Output the (x, y) coordinate of the center of the cell containing the given text.  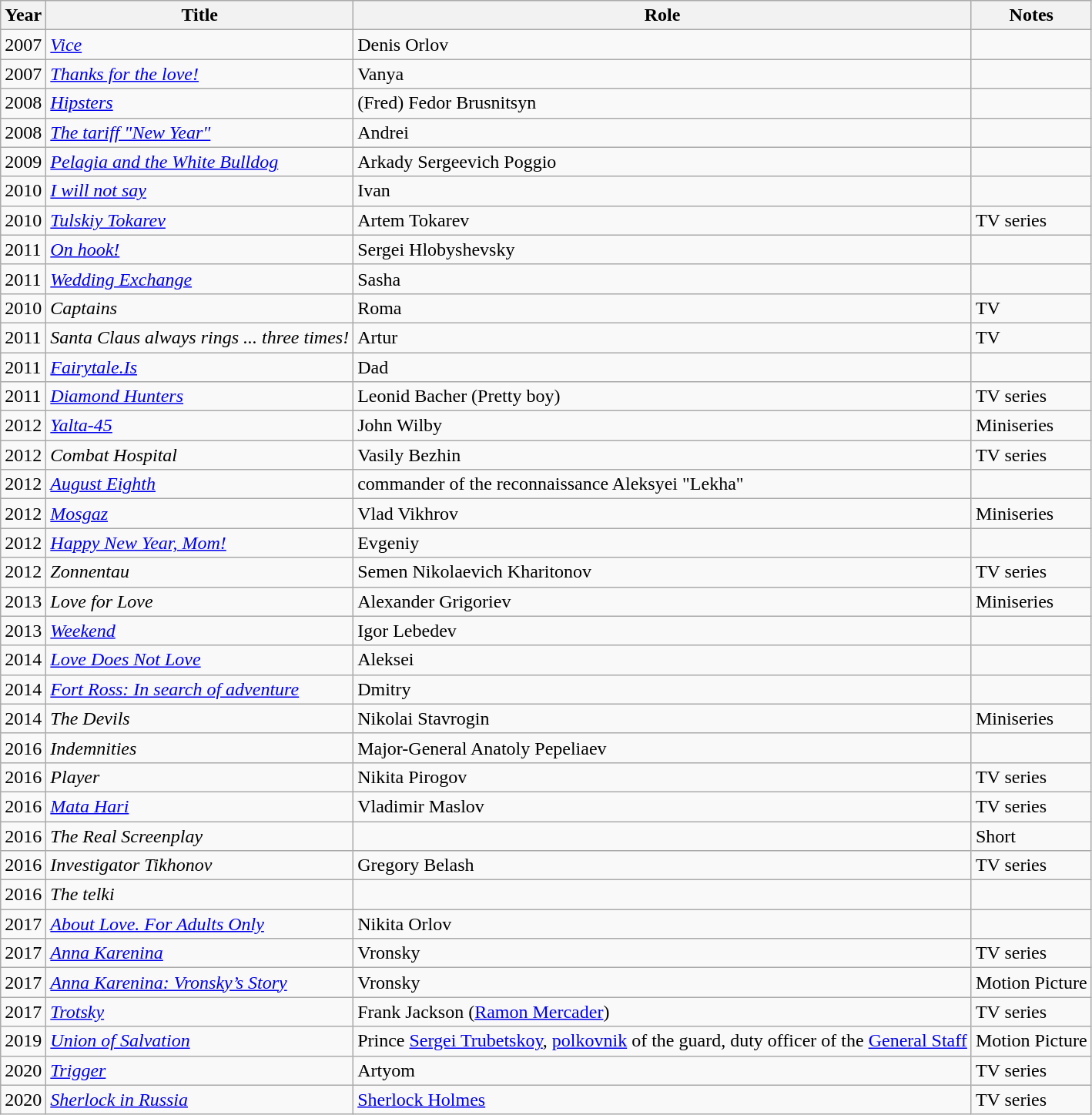
Love Does Not Love (200, 660)
Artur (662, 337)
Combat Hospital (200, 455)
Role (662, 15)
Mosgaz (200, 514)
Evgeniy (662, 543)
Artyom (662, 1070)
Fairytale.Is (200, 367)
Love for Love (200, 601)
Tulskiy Tokarev (200, 220)
Leonid Bacher (Pretty boy) (662, 397)
I will not say (200, 191)
Zonnentau (200, 572)
Investigator Tikhonov (200, 866)
Aleksei (662, 660)
2019 (23, 1041)
Indemnities (200, 748)
Anna Karenina (200, 953)
Diamond Hunters (200, 397)
The tariff "New Year" (200, 132)
August Eighth (200, 484)
commander of the reconnaissance Aleksyei "Lekha" (662, 484)
Weekend (200, 631)
Pelagia and the White Bulldog (200, 162)
Prince Sergei Trubetskoy, polkovnik of the guard, duty officer of the General Staff (662, 1041)
Nikita Orlov (662, 924)
Anna Karenina: Vronsky’s Story (200, 983)
Wedding Exchange (200, 279)
Happy New Year, Mom! (200, 543)
Alexander Grigoriev (662, 601)
Trotsky (200, 1012)
(Fred) Fedor Brusnitsyn (662, 103)
Nikita Pirogov (662, 777)
Sasha (662, 279)
Ivan (662, 191)
Roma (662, 308)
On hook! (200, 249)
Mata Hari (200, 806)
Title (200, 15)
Vanya (662, 74)
Igor Lebedev (662, 631)
Vice (200, 45)
Hipsters (200, 103)
Artem Tokarev (662, 220)
About Love. For Adults Only (200, 924)
Trigger (200, 1070)
Player (200, 777)
Vladimir Maslov (662, 806)
John Wilby (662, 426)
Denis Orlov (662, 45)
Year (23, 15)
Sergei Hlobyshevsky (662, 249)
Vlad Vikhrov (662, 514)
Arkady Sergeevich Poggio (662, 162)
Semen Nikolaevich Kharitonov (662, 572)
Union of Salvation (200, 1041)
Captains (200, 308)
Andrei (662, 132)
Sherlock in Russia (200, 1100)
Vasily Bezhin (662, 455)
Thanks for the love! (200, 74)
The Devils (200, 718)
Sherlock Holmes (662, 1100)
Fort Ross: In search of adventure (200, 689)
Gregory Belash (662, 866)
Dad (662, 367)
Yalta-45 (200, 426)
Dmitry (662, 689)
Frank Jackson (Ramon Mercader) (662, 1012)
The telki (200, 895)
2009 (23, 162)
Short (1031, 835)
Major-General Anatoly Pepeliaev (662, 748)
Notes (1031, 15)
Santa Claus always rings ... three times! (200, 337)
The Real Screenplay (200, 835)
Nikolai Stavrogin (662, 718)
